Locate the cell with the specified text and output its [X, Y] center coordinate. 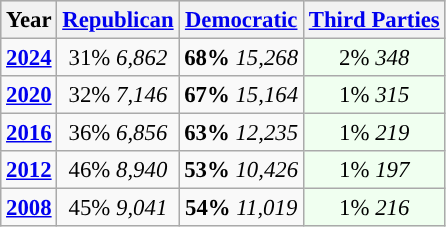
36% 6,856 [118, 133]
2020 [29, 95]
1% 315 [374, 95]
2008 [29, 208]
2012 [29, 170]
Year [29, 20]
1% 219 [374, 133]
Republican [118, 20]
63% 12,235 [241, 133]
46% 8,940 [118, 170]
53% 10,426 [241, 170]
Third Parties [374, 20]
2% 348 [374, 58]
2016 [29, 133]
32% 7,146 [118, 95]
1% 197 [374, 170]
45% 9,041 [118, 208]
67% 15,164 [241, 95]
54% 11,019 [241, 208]
1% 216 [374, 208]
31% 6,862 [118, 58]
68% 15,268 [241, 58]
2024 [29, 58]
Democratic [241, 20]
